Search for the cell housing the specified text and yield its [X, Y] center coordinate. 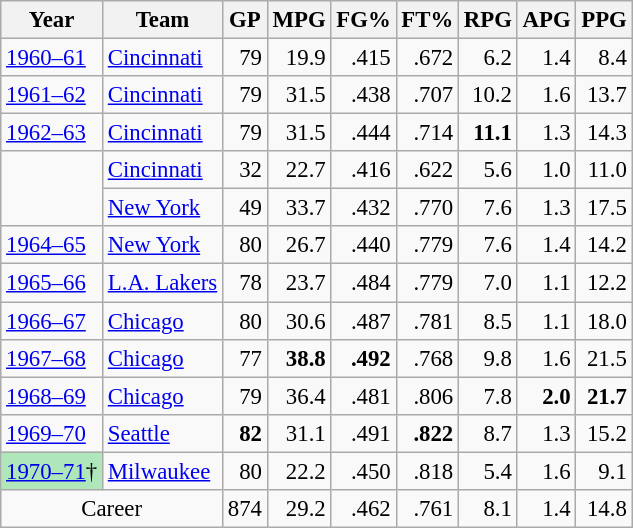
RPG [488, 20]
.416 [364, 170]
33.7 [299, 208]
14.2 [604, 245]
18.0 [604, 321]
Milwaukee [162, 471]
19.9 [299, 58]
.438 [364, 95]
PPG [604, 20]
.672 [428, 58]
7.0 [488, 283]
.770 [428, 208]
.462 [364, 509]
11.0 [604, 170]
.622 [428, 170]
8.7 [488, 433]
36.4 [299, 396]
.415 [364, 58]
.492 [364, 358]
874 [246, 509]
.450 [364, 471]
11.1 [488, 133]
82 [246, 433]
.491 [364, 433]
1960–61 [52, 58]
2.0 [546, 396]
.484 [364, 283]
10.2 [488, 95]
5.6 [488, 170]
1970–71† [52, 471]
5.4 [488, 471]
MPG [299, 20]
38.8 [299, 358]
Career [112, 509]
8.1 [488, 509]
1969–70 [52, 433]
L.A. Lakers [162, 283]
23.7 [299, 283]
14.3 [604, 133]
.822 [428, 433]
1962–63 [52, 133]
17.5 [604, 208]
APG [546, 20]
Year [52, 20]
1968–69 [52, 396]
22.7 [299, 170]
.768 [428, 358]
8.5 [488, 321]
.806 [428, 396]
29.2 [299, 509]
.781 [428, 321]
.714 [428, 133]
9.8 [488, 358]
21.5 [604, 358]
1961–62 [52, 95]
12.2 [604, 283]
21.7 [604, 396]
6.2 [488, 58]
Team [162, 20]
1965–66 [52, 283]
1966–67 [52, 321]
31.1 [299, 433]
77 [246, 358]
.440 [364, 245]
30.6 [299, 321]
.444 [364, 133]
78 [246, 283]
Seattle [162, 433]
9.1 [604, 471]
.818 [428, 471]
.761 [428, 509]
.707 [428, 95]
.481 [364, 396]
14.8 [604, 509]
FT% [428, 20]
8.4 [604, 58]
7.8 [488, 396]
GP [246, 20]
32 [246, 170]
.432 [364, 208]
15.2 [604, 433]
26.7 [299, 245]
13.7 [604, 95]
.487 [364, 321]
1.0 [546, 170]
22.2 [299, 471]
1967–68 [52, 358]
1964–65 [52, 245]
49 [246, 208]
FG% [364, 20]
